Return [X, Y] of the center of cell containing provided text 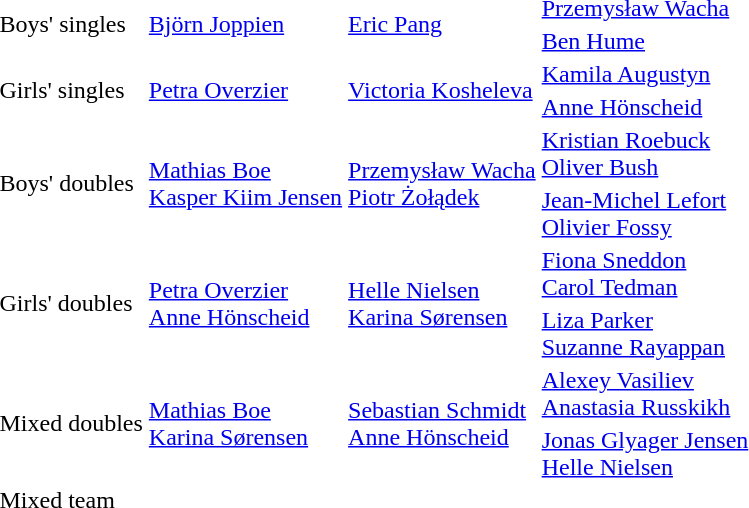
Mathias Boe Kasper Kiim Jensen [245, 184]
Victoria Kosheleva [442, 90]
Przemysław Wacha Piotr Żołądek [442, 184]
Helle Nielsen Karina Sørensen [442, 304]
Petra Overzier [245, 90]
Petra Overzier Anne Hönscheid [245, 304]
Sebastian Schmidt Anne Hönscheid [442, 424]
Mathias Boe Karina Sørensen [245, 424]
